Extract the (x, y) coordinate from the center of the cell holding the provided text.  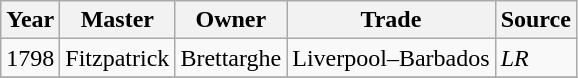
Brettarghe (231, 58)
1798 (30, 58)
LR (536, 58)
Source (536, 20)
Trade (391, 20)
Liverpool–Barbados (391, 58)
Master (118, 20)
Year (30, 20)
Owner (231, 20)
Fitzpatrick (118, 58)
